Return [X, Y] of the center of cell containing provided text 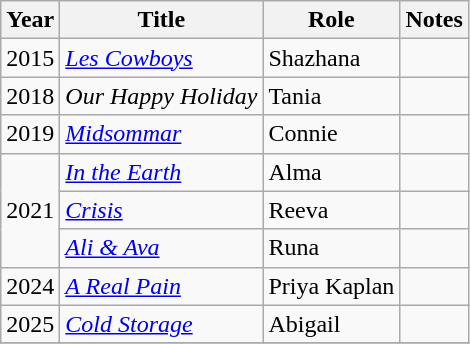
Year [30, 20]
2021 [30, 210]
Les Cowboys [162, 58]
Shazhana [332, 58]
Cold Storage [162, 324]
2024 [30, 286]
A Real Pain [162, 286]
Ali & Ava [162, 248]
Role [332, 20]
2019 [30, 134]
Connie [332, 134]
Title [162, 20]
Crisis [162, 210]
2018 [30, 96]
Alma [332, 172]
Midsommar [162, 134]
Abigail [332, 324]
Our Happy Holiday [162, 96]
Tania [332, 96]
2025 [30, 324]
Priya Kaplan [332, 286]
In the Earth [162, 172]
2015 [30, 58]
Runa [332, 248]
Notes [434, 20]
Reeva [332, 210]
